For the text-containing cell, return its midpoint in (X, Y) coordinate format. 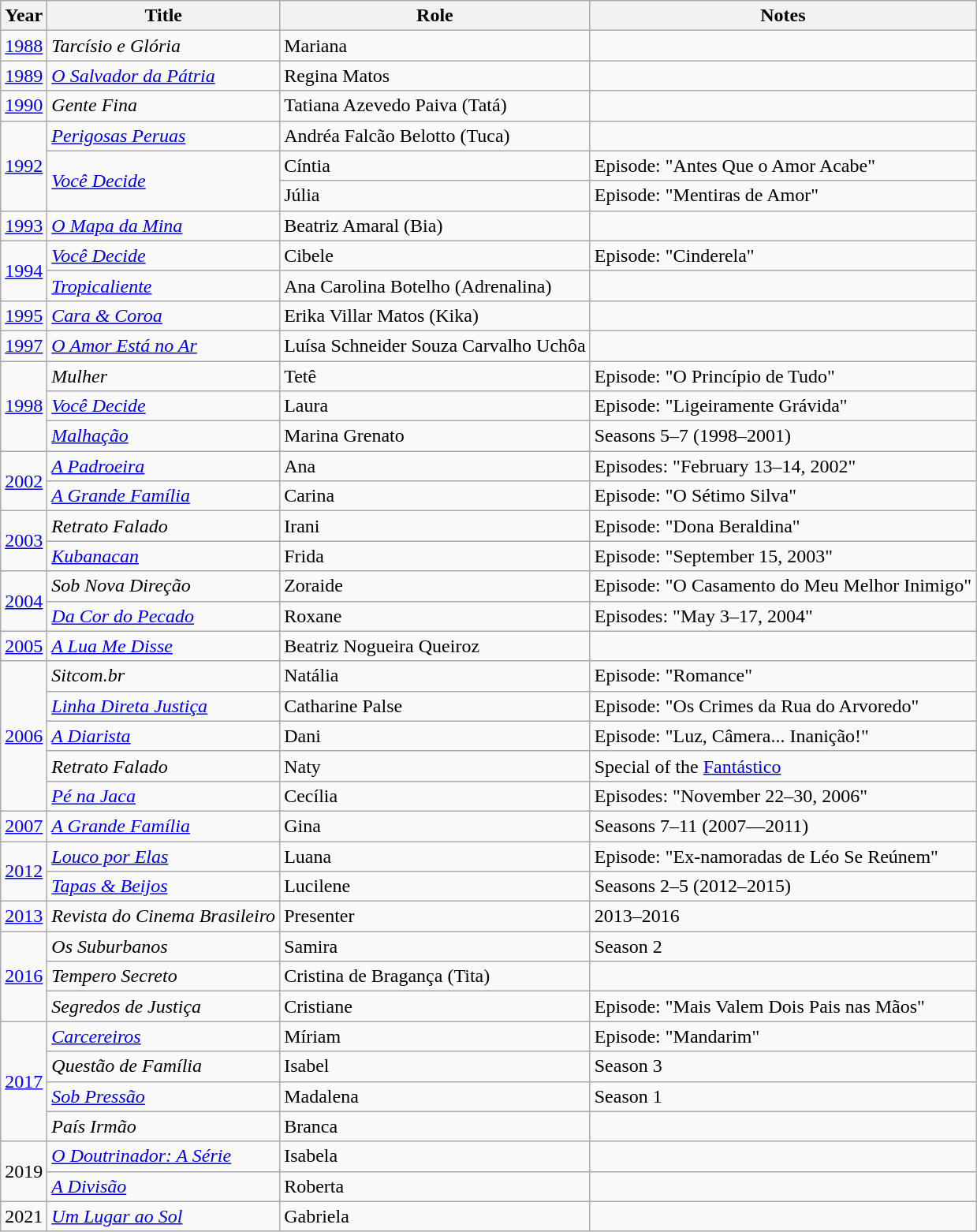
Laura (435, 406)
Title (164, 16)
2017 (24, 1081)
Beatriz Amaral (Bia) (435, 226)
Míriam (435, 1036)
Roberta (435, 1186)
A Padroeira (164, 466)
Sob Pressão (164, 1096)
Episode: "Cinderela" (782, 256)
Role (435, 16)
Louco por Elas (164, 856)
Episode: "O Sétimo Silva" (782, 496)
Episodes: "February 13–14, 2002" (782, 466)
Tapas & Beijos (164, 887)
Tatiana Azevedo Paiva (Tatá) (435, 106)
1990 (24, 106)
Episode: "Mandarim" (782, 1036)
2013 (24, 917)
Sob Nova Direção (164, 586)
Episode: "Antes Que o Amor Acabe" (782, 166)
Naty (435, 766)
Cristiane (435, 1006)
Isabel (435, 1066)
Samira (435, 946)
Júlia (435, 196)
Cíntia (435, 166)
A Diarista (164, 736)
Episode: "Dona Beraldina" (782, 526)
1989 (24, 76)
Cristina de Bragança (Tita) (435, 976)
Seasons 2–5 (2012–2015) (782, 887)
Roxane (435, 616)
2007 (24, 826)
Ana Carolina Botelho (Adrenalina) (435, 286)
Seasons 7–11 (2007—2011) (782, 826)
1995 (24, 315)
Season 1 (782, 1096)
O Mapa da Mina (164, 226)
Os Suburbanos (164, 946)
Mulher (164, 376)
Revista do Cinema Brasileiro (164, 917)
Tempero Secreto (164, 976)
Luana (435, 856)
O Doutrinador: A Série (164, 1156)
1992 (24, 166)
Notes (782, 16)
Linha Direta Justiça (164, 706)
Da Cor do Pecado (164, 616)
Gina (435, 826)
Year (24, 16)
Kubanacan (164, 556)
Episode: "O Princípio de Tudo" (782, 376)
Tarcísio e Glória (164, 46)
2012 (24, 871)
Episodes: "May 3–17, 2004" (782, 616)
Zoraide (435, 586)
Andréa Falcão Belotto (Tuca) (435, 136)
2016 (24, 976)
Um Lugar ao Sol (164, 1216)
2005 (24, 646)
1994 (24, 271)
Episode: "Os Crimes da Rua do Arvoredo" (782, 706)
2003 (24, 541)
Pé na Jaca (164, 796)
Presenter (435, 917)
Ana (435, 466)
Frida (435, 556)
Tropicaliente (164, 286)
Segredos de Justiça (164, 1006)
A Divisão (164, 1186)
Season 3 (782, 1066)
Mariana (435, 46)
Marina Grenato (435, 436)
Episode: "O Casamento do Meu Melhor Inimigo" (782, 586)
Regina Matos (435, 76)
Isabela (435, 1156)
2004 (24, 601)
Questão de Família (164, 1066)
Irani (435, 526)
Erika Villar Matos (Kika) (435, 315)
Episode: "Romance" (782, 676)
Episode: "Mais Valem Dois Pais nas Mãos" (782, 1006)
Madalena (435, 1096)
Season 2 (782, 946)
Episodes: "November 22–30, 2006" (782, 796)
Branca (435, 1126)
Perigosas Peruas (164, 136)
Beatriz Nogueira Queiroz (435, 646)
Cecília (435, 796)
A Lua Me Disse (164, 646)
2013–2016 (782, 917)
2019 (24, 1171)
Natália (435, 676)
País Irmão (164, 1126)
Special of the Fantástico (782, 766)
Seasons 5–7 (1998–2001) (782, 436)
Gente Fina (164, 106)
O Salvador da Pátria (164, 76)
Gabriela (435, 1216)
1997 (24, 345)
Episode: "Luz, Câmera... Inanição!" (782, 736)
2021 (24, 1216)
Catharine Palse (435, 706)
Episode: "Ligeiramente Grávida" (782, 406)
Dani (435, 736)
2002 (24, 481)
Tetê (435, 376)
Sitcom.br (164, 676)
Episode: "September 15, 2003" (782, 556)
Episode: "Ex-namoradas de Léo Se Reúnem" (782, 856)
2006 (24, 736)
1998 (24, 406)
1988 (24, 46)
Cibele (435, 256)
Carina (435, 496)
Cara & Coroa (164, 315)
1993 (24, 226)
Carcereiros (164, 1036)
Malhação (164, 436)
Lucilene (435, 887)
Luísa Schneider Souza Carvalho Uchôa (435, 345)
O Amor Está no Ar (164, 345)
Episode: "Mentiras de Amor" (782, 196)
